Find where the given text appears and provide that cell's center as (X, Y) coordinate. 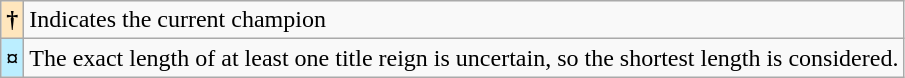
¤ (12, 58)
Indicates the current champion (464, 20)
† (12, 20)
The exact length of at least one title reign is uncertain, so the shortest length is considered. (464, 58)
